Provide the [X, Y] coordinate of the cell's center where the given text is located.  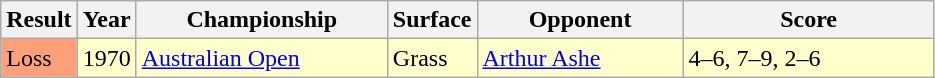
Grass [432, 58]
Australian Open [262, 58]
Loss [39, 58]
Score [808, 20]
Surface [432, 20]
Championship [262, 20]
4–6, 7–9, 2–6 [808, 58]
Result [39, 20]
Opponent [580, 20]
Year [106, 20]
Arthur Ashe [580, 58]
1970 [106, 58]
